Find where the given text appears and provide that cell's center as (X, Y) coordinate. 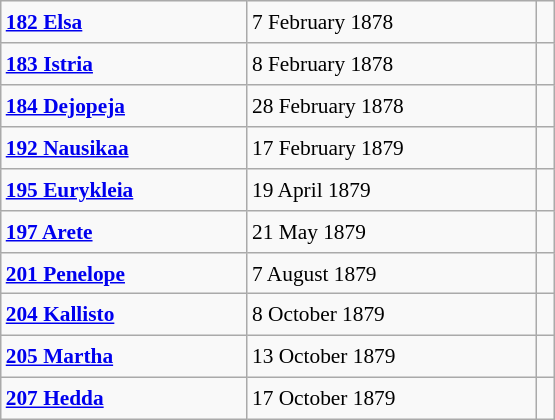
205 Martha (124, 357)
13 October 1879 (392, 357)
204 Kallisto (124, 315)
201 Penelope (124, 273)
195 Eurykleia (124, 189)
8 February 1878 (392, 64)
19 April 1879 (392, 189)
183 Istria (124, 64)
192 Nausikaa (124, 148)
197 Arete (124, 231)
21 May 1879 (392, 231)
17 February 1879 (392, 148)
28 February 1878 (392, 106)
7 August 1879 (392, 273)
182 Elsa (124, 22)
17 October 1879 (392, 399)
8 October 1879 (392, 315)
184 Dejopeja (124, 106)
207 Hedda (124, 399)
7 February 1878 (392, 22)
